Pinpoint the cell where the given text exists, returning its (x, y) midpoint coordinate. 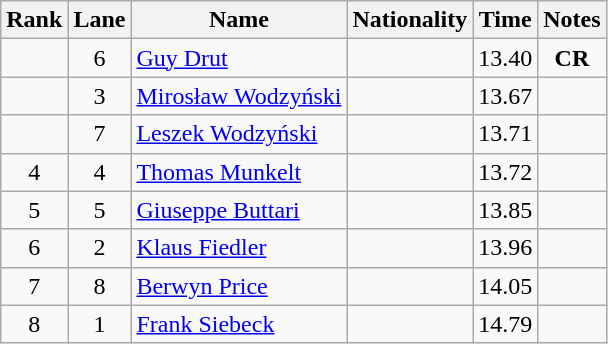
13.96 (506, 248)
13.67 (506, 96)
Mirosław Wodzyński (239, 96)
Berwyn Price (239, 286)
Nationality (410, 20)
13.72 (506, 172)
Klaus Fiedler (239, 248)
1 (100, 324)
Giuseppe Buttari (239, 210)
Leszek Wodzyński (239, 134)
3 (100, 96)
Thomas Munkelt (239, 172)
14.79 (506, 324)
Rank (34, 20)
Frank Siebeck (239, 324)
Lane (100, 20)
Name (239, 20)
Time (506, 20)
CR (572, 58)
2 (100, 248)
13.40 (506, 58)
Notes (572, 20)
14.05 (506, 286)
13.71 (506, 134)
13.85 (506, 210)
Guy Drut (239, 58)
